Scan for the cell matching the given text and deliver its (X, Y) coordinate at center. 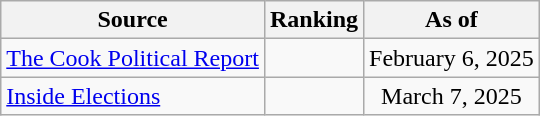
February 6, 2025 (452, 58)
Inside Elections (133, 96)
As of (452, 20)
The Cook Political Report (133, 58)
Ranking (314, 20)
March 7, 2025 (452, 96)
Source (133, 20)
